Locate the cell with the specified text and output its [x, y] center coordinate. 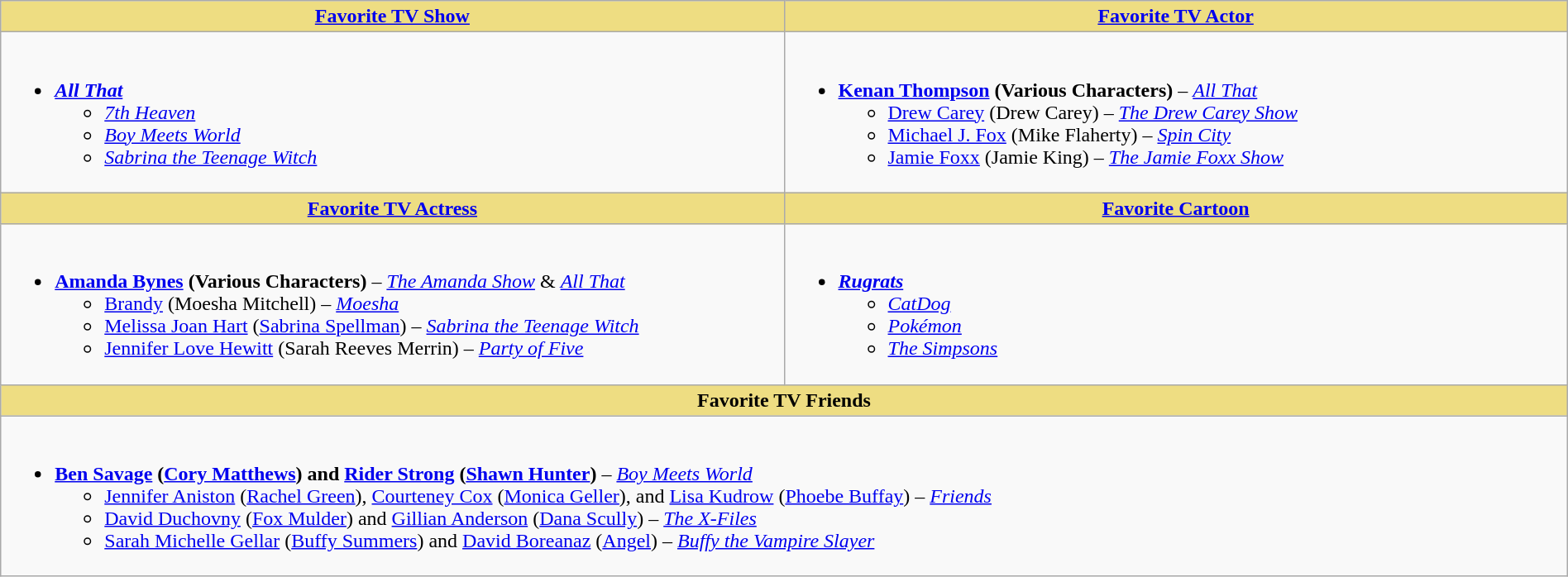
All That7th HeavenBoy Meets WorldSabrina the Teenage Witch [392, 112]
Favorite TV Friends [784, 400]
RugratsCatDogPokémonThe Simpsons [1176, 304]
Favorite TV Actor [1176, 17]
Favorite TV Show [392, 17]
Favorite TV Actress [392, 208]
Favorite Cartoon [1176, 208]
